Detect which cell encompasses the target text, then output its (X, Y) center coordinate. 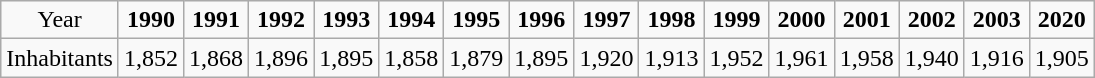
1,958 (866, 58)
1997 (606, 20)
1,879 (476, 58)
1993 (346, 20)
2003 (996, 20)
1,852 (150, 58)
1,896 (282, 58)
1994 (412, 20)
2002 (932, 20)
Inhabitants (60, 58)
1,940 (932, 58)
Year (60, 20)
1,920 (606, 58)
1,952 (736, 58)
1998 (672, 20)
1,858 (412, 58)
1,916 (996, 58)
2001 (866, 20)
1996 (542, 20)
1990 (150, 20)
1,961 (802, 58)
2000 (802, 20)
1,905 (1062, 58)
1,868 (216, 58)
1991 (216, 20)
1999 (736, 20)
1,913 (672, 58)
1992 (282, 20)
2020 (1062, 20)
1995 (476, 20)
